Locate the cell with the specified text and output its (x, y) center coordinate. 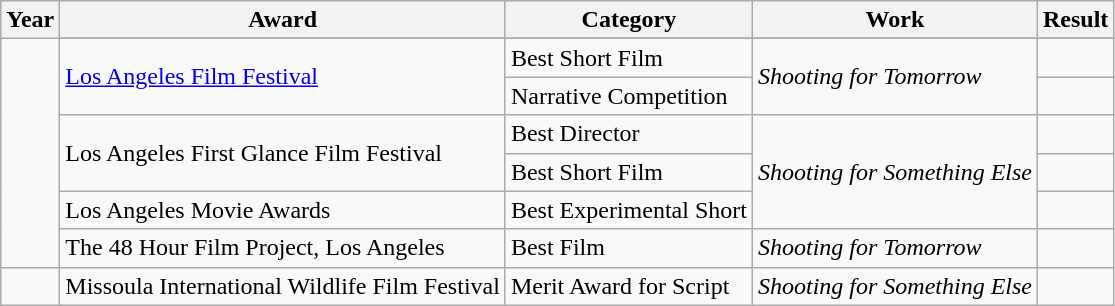
Result (1075, 20)
Best Director (628, 134)
Merit Award for Script (628, 286)
Missoula International Wildlife Film Festival (283, 286)
Best Film (628, 248)
Los Angeles First Glance Film Festival (283, 153)
Category (628, 20)
Work (894, 20)
Award (283, 20)
Narrative Competition (628, 96)
Year (30, 20)
Los Angeles Movie Awards (283, 210)
The 48 Hour Film Project, Los Angeles (283, 248)
Los Angeles Film Festival (283, 77)
Best Experimental Short (628, 210)
